Determine the [X, Y] coordinate at the center of the cell enclosing the given text.  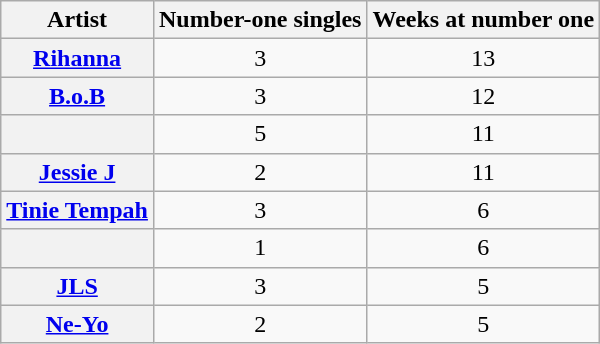
1 [260, 248]
Number-one singles [260, 20]
Rihanna [78, 58]
13 [484, 58]
Weeks at number one [484, 20]
12 [484, 96]
Artist [78, 20]
JLS [78, 286]
Ne-Yo [78, 324]
B.o.B [78, 96]
Jessie J [78, 172]
Tinie Tempah [78, 210]
